Determine the [X, Y] coordinate at the center of the cell enclosing the given text.  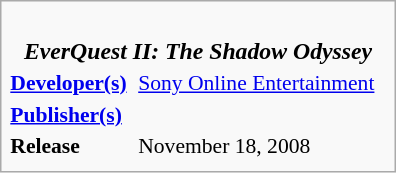
November 18, 2008 [262, 146]
Sony Online Entertainment [262, 83]
Developer(s) [72, 83]
Release [72, 146]
EverQuest II: The Shadow Odyssey [198, 38]
Publisher(s) [72, 114]
